Return (X, Y) of the center of cell containing provided text 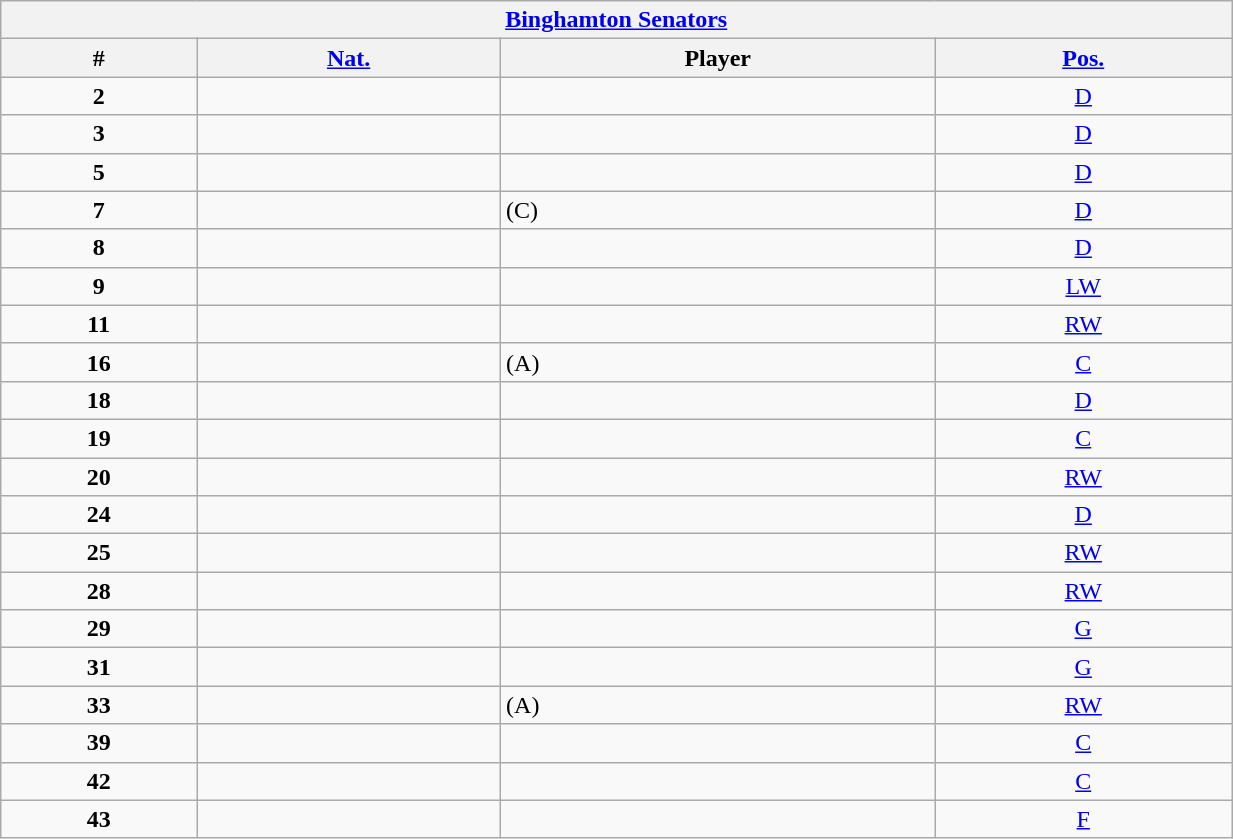
18 (99, 400)
39 (99, 743)
33 (99, 705)
28 (99, 591)
43 (99, 819)
(C) (718, 210)
20 (99, 477)
2 (99, 96)
8 (99, 248)
Nat. (349, 58)
Pos. (1084, 58)
19 (99, 438)
Player (718, 58)
Binghamton Senators (616, 20)
31 (99, 667)
29 (99, 629)
11 (99, 324)
9 (99, 286)
3 (99, 134)
LW (1084, 286)
24 (99, 515)
42 (99, 781)
# (99, 58)
16 (99, 362)
25 (99, 553)
F (1084, 819)
5 (99, 172)
7 (99, 210)
